From the cell containing the given text, extract its center point as [X, Y] coordinate. 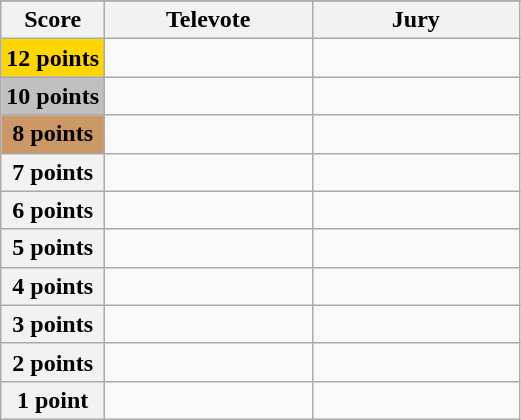
6 points [53, 210]
4 points [53, 286]
10 points [53, 96]
7 points [53, 172]
3 points [53, 324]
Jury [416, 20]
5 points [53, 248]
1 point [53, 400]
Score [53, 20]
Televote [209, 20]
2 points [53, 362]
12 points [53, 58]
8 points [53, 134]
